For the text-containing cell, return its midpoint in [X, Y] coordinate format. 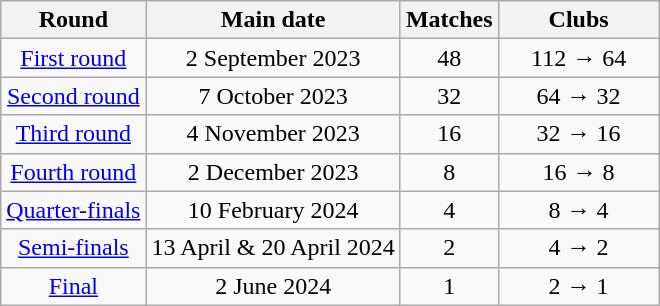
112 → 64 [578, 58]
Main date [273, 20]
32 [449, 96]
10 February 2024 [273, 210]
Final [74, 286]
Round [74, 20]
16 → 8 [578, 172]
48 [449, 58]
2 [449, 248]
Semi-finals [74, 248]
4 November 2023 [273, 134]
4 → 2 [578, 248]
4 [449, 210]
13 April & 20 April 2024 [273, 248]
Second round [74, 96]
1 [449, 286]
Quarter-finals [74, 210]
64 → 32 [578, 96]
8 [449, 172]
2 June 2024 [273, 286]
Matches [449, 20]
7 October 2023 [273, 96]
8 → 4 [578, 210]
32 → 16 [578, 134]
Third round [74, 134]
16 [449, 134]
2 → 1 [578, 286]
Fourth round [74, 172]
2 September 2023 [273, 58]
2 December 2023 [273, 172]
Clubs [578, 20]
First round [74, 58]
